Output the (X, Y) coordinate of the center of the cell containing the given text.  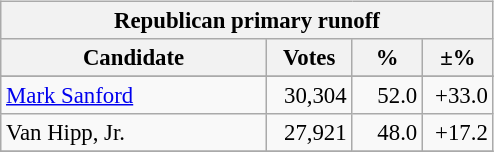
27,921 (309, 133)
Van Hipp, Jr. (134, 133)
Mark Sanford (134, 96)
% (388, 58)
+33.0 (458, 96)
30,304 (309, 96)
+17.2 (458, 133)
Candidate (134, 58)
Republican primary runoff (247, 21)
±% (458, 58)
Votes (309, 58)
52.0 (388, 96)
48.0 (388, 133)
